Return the [X, Y] coordinate for the center point of the cell that contains the specified text.  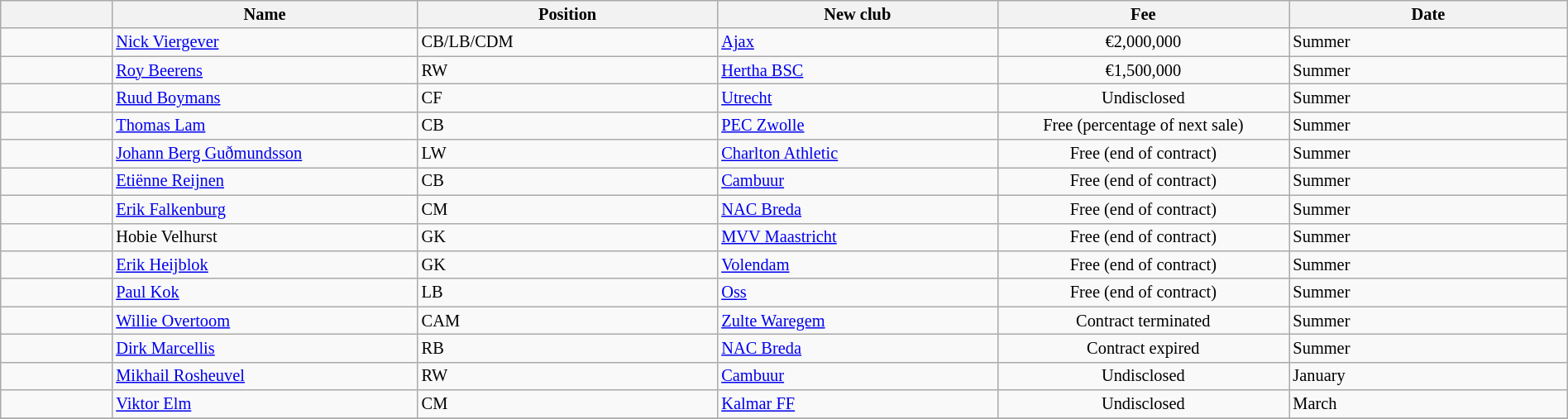
Thomas Lam [265, 126]
PEC Zwolle [857, 126]
Name [265, 14]
Ajax [857, 42]
Free (percentage of next sale) [1143, 126]
Mikhail Rosheuvel [265, 376]
Zulte Waregem [857, 321]
Paul Kok [265, 293]
Johann Berg Guðmundsson [265, 154]
CB/LB/CDM [567, 42]
CAM [567, 321]
Erik Heijblok [265, 264]
Erik Falkenburg [265, 209]
LW [567, 154]
LB [567, 293]
March [1429, 404]
Viktor Elm [265, 404]
January [1429, 376]
Contract expired [1143, 348]
Utrecht [857, 98]
€1,500,000 [1143, 70]
Date [1429, 14]
Ruud Boymans [265, 98]
CF [567, 98]
Nick Viergever [265, 42]
Volendam [857, 264]
Contract terminated [1143, 321]
Charlton Athletic [857, 154]
RB [567, 348]
Position [567, 14]
Roy Beerens [265, 70]
Kalmar FF [857, 404]
MVV Maastricht [857, 237]
Willie Overtoom [265, 321]
€2,000,000 [1143, 42]
New club [857, 14]
Dirk Marcellis [265, 348]
Oss [857, 293]
Etiënne Reijnen [265, 181]
Hertha BSC [857, 70]
Fee [1143, 14]
Hobie Velhurst [265, 237]
